Find where the given text appears and provide that cell's center as [x, y] coordinate. 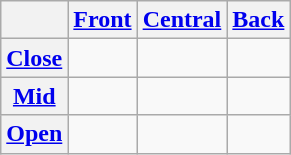
Mid [34, 96]
Central [182, 20]
Close [34, 58]
Open [34, 134]
Back [258, 20]
Front [102, 20]
